Scan for the cell matching the given text and deliver its (x, y) coordinate at center. 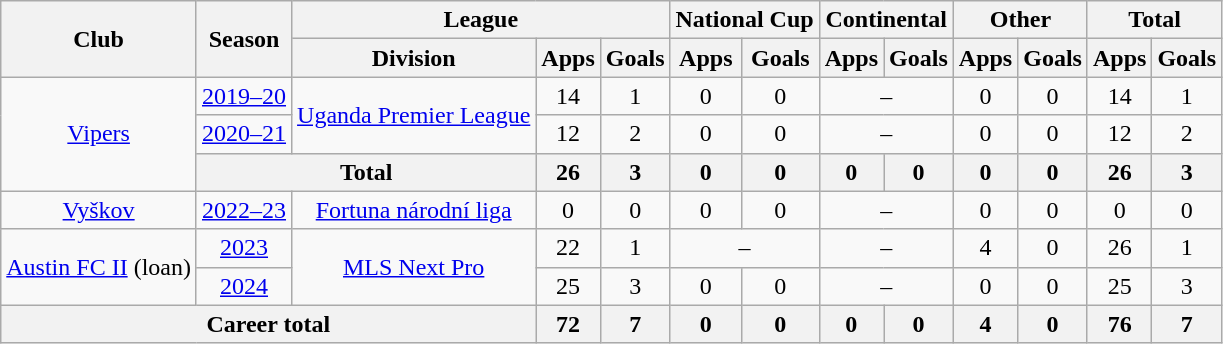
2022–23 (244, 210)
Fortuna národní liga (414, 210)
Club (99, 39)
Uganda Premier League (414, 115)
MLS Next Pro (414, 267)
76 (1119, 324)
Vyškov (99, 210)
72 (568, 324)
2020–21 (244, 134)
Vipers (99, 134)
Other (1020, 20)
Austin FC II (loan) (99, 267)
2019–20 (244, 96)
League (481, 20)
Season (244, 39)
22 (568, 248)
National Cup (744, 20)
Continental (886, 20)
2024 (244, 286)
Career total (268, 324)
2023 (244, 248)
Division (414, 58)
